Extract the (X, Y) coordinate from the center of the cell holding the provided text.  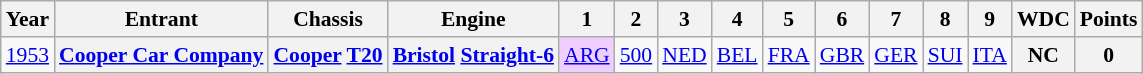
4 (738, 19)
NC (1044, 55)
Entrant (161, 19)
6 (842, 19)
Bristol Straight-6 (474, 55)
9 (990, 19)
1953 (28, 55)
Points (1109, 19)
NED (684, 55)
BEL (738, 55)
Cooper T20 (328, 55)
Cooper Car Company (161, 55)
3 (684, 19)
SUI (946, 55)
Chassis (328, 19)
0 (1109, 55)
1 (587, 19)
FRA (789, 55)
GER (896, 55)
8 (946, 19)
2 (636, 19)
WDC (1044, 19)
500 (636, 55)
ITA (990, 55)
GBR (842, 55)
Engine (474, 19)
7 (896, 19)
5 (789, 19)
ARG (587, 55)
Year (28, 19)
